Find where the given text appears and provide that cell's center as [X, Y] coordinate. 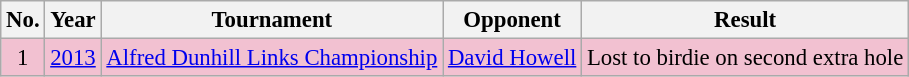
1 [23, 58]
Opponent [512, 20]
2013 [73, 58]
Tournament [272, 20]
No. [23, 20]
Result [746, 20]
Year [73, 20]
Lost to birdie on second extra hole [746, 58]
David Howell [512, 58]
Alfred Dunhill Links Championship [272, 58]
